Extract the (X, Y) coordinate from the center of the cell holding the provided text.  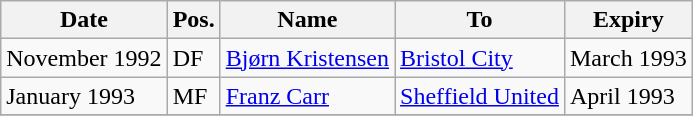
Sheffield United (480, 96)
Bjørn Kristensen (307, 58)
March 1993 (628, 58)
To (480, 20)
January 1993 (84, 96)
MF (194, 96)
DF (194, 58)
Franz Carr (307, 96)
Expiry (628, 20)
April 1993 (628, 96)
Bristol City (480, 58)
Pos. (194, 20)
Name (307, 20)
Date (84, 20)
November 1992 (84, 58)
